Identify which cell holds the provided text, then report its (X, Y) central coordinate. 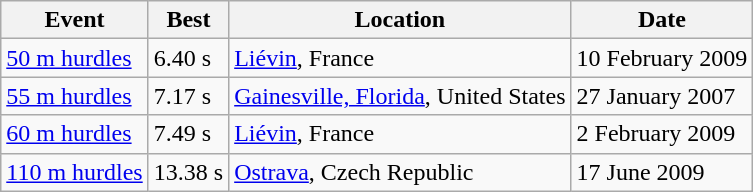
17 June 2009 (662, 172)
6.40 s (188, 58)
110 m hurdles (74, 172)
50 m hurdles (74, 58)
7.49 s (188, 134)
10 February 2009 (662, 58)
Best (188, 20)
13.38 s (188, 172)
Date (662, 20)
55 m hurdles (74, 96)
Location (400, 20)
7.17 s (188, 96)
2 February 2009 (662, 134)
60 m hurdles (74, 134)
27 January 2007 (662, 96)
Ostrava, Czech Republic (400, 172)
Gainesville, Florida, United States (400, 96)
Event (74, 20)
